From the cell containing the given text, extract its center point as (x, y) coordinate. 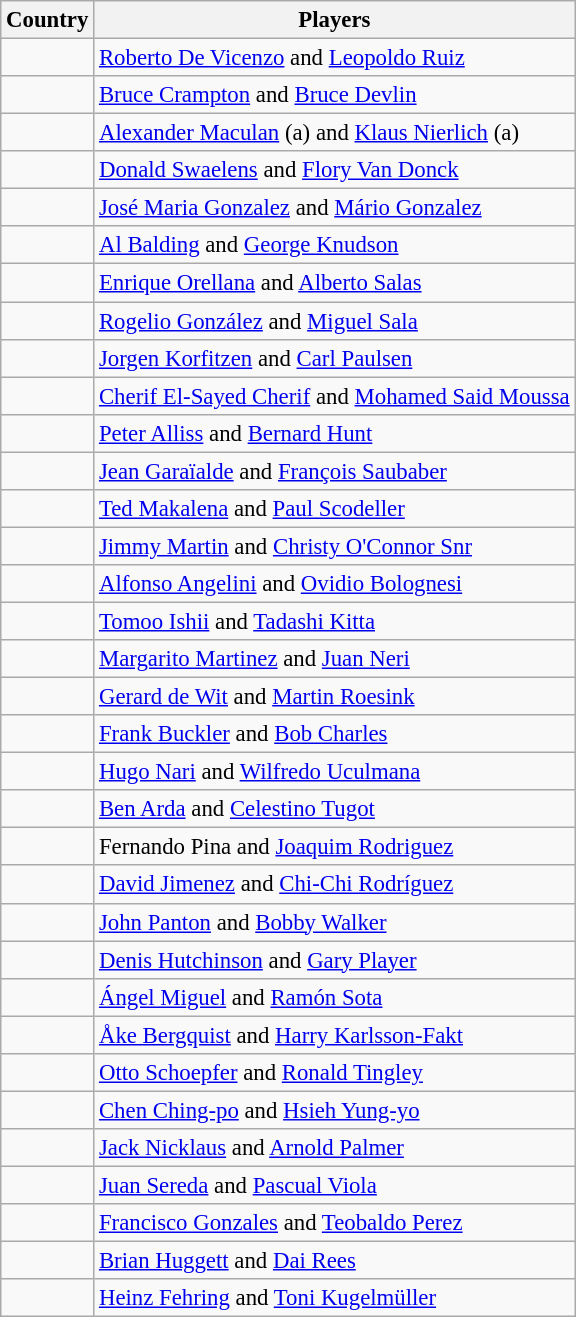
David Jimenez and Chi-Chi Rodríguez (334, 885)
Chen Ching-po and Hsieh Yung-yo (334, 1110)
Margarito Martinez and Juan Neri (334, 659)
Roberto De Vicenzo and Leopoldo Ruiz (334, 58)
Denis Hutchinson and Gary Player (334, 960)
José Maria Gonzalez and Mário Gonzalez (334, 208)
Frank Buckler and Bob Charles (334, 734)
Fernando Pina and Joaquim Rodriguez (334, 847)
Jorgen Korfitzen and Carl Paulsen (334, 358)
Donald Swaelens and Flory Van Donck (334, 170)
Rogelio González and Miguel Sala (334, 321)
Country (48, 20)
Heinz Fehring and Toni Kugelmüller (334, 1298)
Åke Bergquist and Harry Karlsson-Fakt (334, 1035)
Bruce Crampton and Bruce Devlin (334, 95)
Enrique Orellana and Alberto Salas (334, 283)
Players (334, 20)
Otto Schoepfer and Ronald Tingley (334, 1073)
Ben Arda and Celestino Tugot (334, 809)
Al Balding and George Knudson (334, 245)
Cherif El-Sayed Cherif and Mohamed Said Moussa (334, 396)
Alfonso Angelini and Ovidio Bolognesi (334, 584)
Gerard de Wit and Martin Roesink (334, 697)
Ángel Miguel and Ramón Sota (334, 997)
Jack Nicklaus and Arnold Palmer (334, 1148)
Ted Makalena and Paul Scodeller (334, 509)
Jimmy Martin and Christy O'Connor Snr (334, 546)
Juan Sereda and Pascual Viola (334, 1185)
Tomoo Ishii and Tadashi Kitta (334, 621)
Brian Huggett and Dai Rees (334, 1261)
Jean Garaïalde and François Saubaber (334, 471)
John Panton and Bobby Walker (334, 922)
Peter Alliss and Bernard Hunt (334, 433)
Alexander Maculan (a) and Klaus Nierlich (a) (334, 133)
Francisco Gonzales and Teobaldo Perez (334, 1223)
Hugo Nari and Wilfredo Uculmana (334, 772)
